For the text-containing cell, return its midpoint in [X, Y] coordinate format. 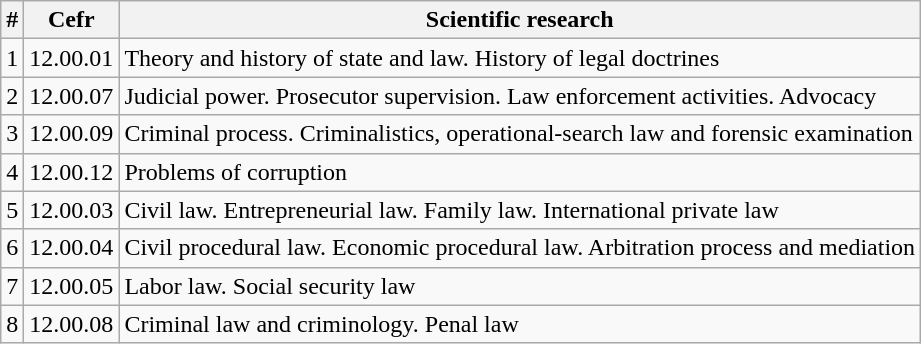
1 [12, 58]
Criminal process. Criminalistics, operational-search law and forensic examination [520, 134]
Scientific research [520, 20]
12.00.01 [72, 58]
# [12, 20]
Labor law. Social security law [520, 286]
6 [12, 248]
2 [12, 96]
8 [12, 324]
Theory and history of state and law. History of legal doctrines [520, 58]
12.00.07 [72, 96]
12.00.05 [72, 286]
12.00.09 [72, 134]
Civil law. Entrepreneurial law. Family law. International private law [520, 210]
Judicial power. Prosecutor supervision. Law enforcement activities. Advocacy [520, 96]
Civil procedural law. Economic procedural law. Arbitration process and mediation [520, 248]
12.00.03 [72, 210]
3 [12, 134]
5 [12, 210]
Cefr [72, 20]
4 [12, 172]
Problems of corruption [520, 172]
12.00.08 [72, 324]
12.00.12 [72, 172]
Criminal law and criminology. Penal law [520, 324]
7 [12, 286]
12.00.04 [72, 248]
